Capture the cell that displays the provided text and extract its (x, y) central coordinate. 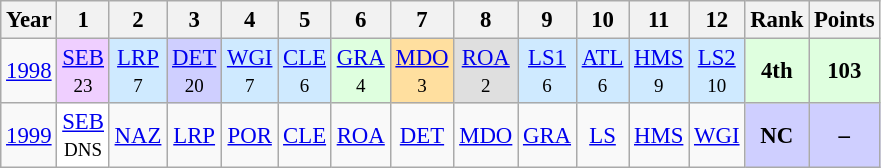
LS (602, 136)
11 (659, 20)
SEBDNS (83, 136)
Points (844, 20)
DET20 (194, 72)
4 (250, 20)
NC (777, 136)
103 (844, 72)
CLE6 (305, 72)
CLE (305, 136)
MDO (486, 136)
HMS9 (659, 72)
2 (138, 20)
– (844, 136)
10 (602, 20)
3 (194, 20)
Year (29, 20)
7 (422, 20)
LRP (194, 136)
HMS (659, 136)
ATL6 (602, 72)
4th (777, 72)
1999 (29, 136)
Rank (777, 20)
LS16 (548, 72)
WGI (717, 136)
1 (83, 20)
LS210 (717, 72)
1998 (29, 72)
NAZ (138, 136)
6 (360, 20)
GRA (548, 136)
8 (486, 20)
9 (548, 20)
LRP7 (138, 72)
MDO3 (422, 72)
DET (422, 136)
12 (717, 20)
5 (305, 20)
ROA (360, 136)
POR (250, 136)
SEB23 (83, 72)
GRA4 (360, 72)
WGI7 (250, 72)
ROA2 (486, 72)
